Provide the [X, Y] coordinate of the cell's center where the given text is located.  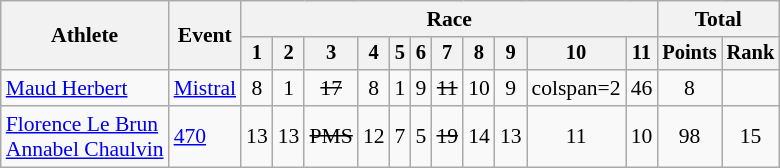
14 [479, 136]
Maud Herbert [85, 88]
Points [689, 54]
Athlete [85, 36]
98 [689, 136]
46 [642, 88]
Event [205, 36]
2 [289, 54]
colspan=2 [576, 88]
19 [447, 136]
PMS [330, 136]
17 [330, 88]
470 [205, 136]
15 [751, 136]
12 [374, 136]
Total [718, 19]
Florence Le BrunAnnabel Chaulvin [85, 136]
4 [374, 54]
Race [449, 19]
Mistral [205, 88]
6 [420, 54]
3 [330, 54]
Rank [751, 54]
